From the cell containing the given text, extract its center point as (X, Y) coordinate. 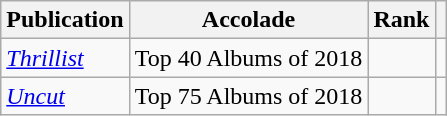
Accolade (248, 20)
Top 75 Albums of 2018 (248, 96)
Publication (65, 20)
Top 40 Albums of 2018 (248, 58)
Rank (402, 20)
Thrillist (65, 58)
Uncut (65, 96)
